Extract the [x, y] coordinate from the center of the cell holding the provided text.  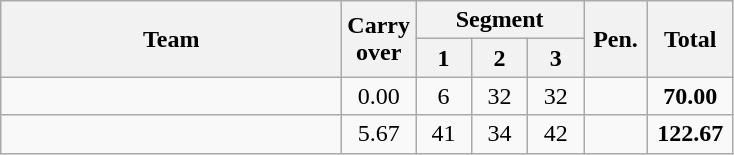
Total [690, 39]
Pen. [616, 39]
2 [500, 58]
Segment [500, 20]
3 [556, 58]
70.00 [690, 96]
0.00 [379, 96]
5.67 [379, 134]
41 [444, 134]
34 [500, 134]
Carry over [379, 39]
122.67 [690, 134]
6 [444, 96]
42 [556, 134]
1 [444, 58]
Team [172, 39]
